Provide the (X, Y) coordinate of the cell's center where the given text is located.  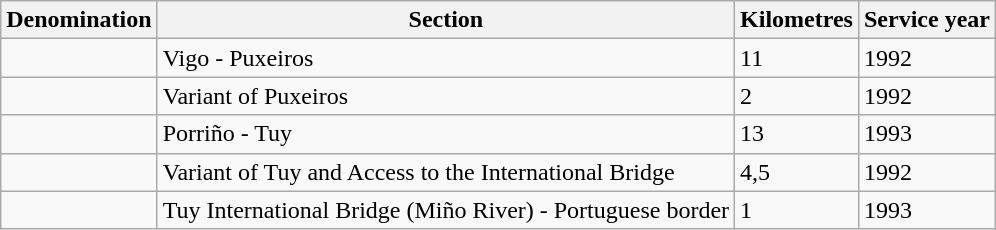
Vigo - Puxeiros (446, 58)
Denomination (79, 20)
Kilometres (797, 20)
1 (797, 210)
Variant of Tuy and Access to the International Bridge (446, 172)
Service year (926, 20)
Variant of Puxeiros (446, 96)
Section (446, 20)
Tuy International Bridge (Miño River) - Portuguese border (446, 210)
Porriño - Tuy (446, 134)
11 (797, 58)
13 (797, 134)
2 (797, 96)
4,5 (797, 172)
